Determine the [X, Y] coordinate at the center of the cell enclosing the given text.  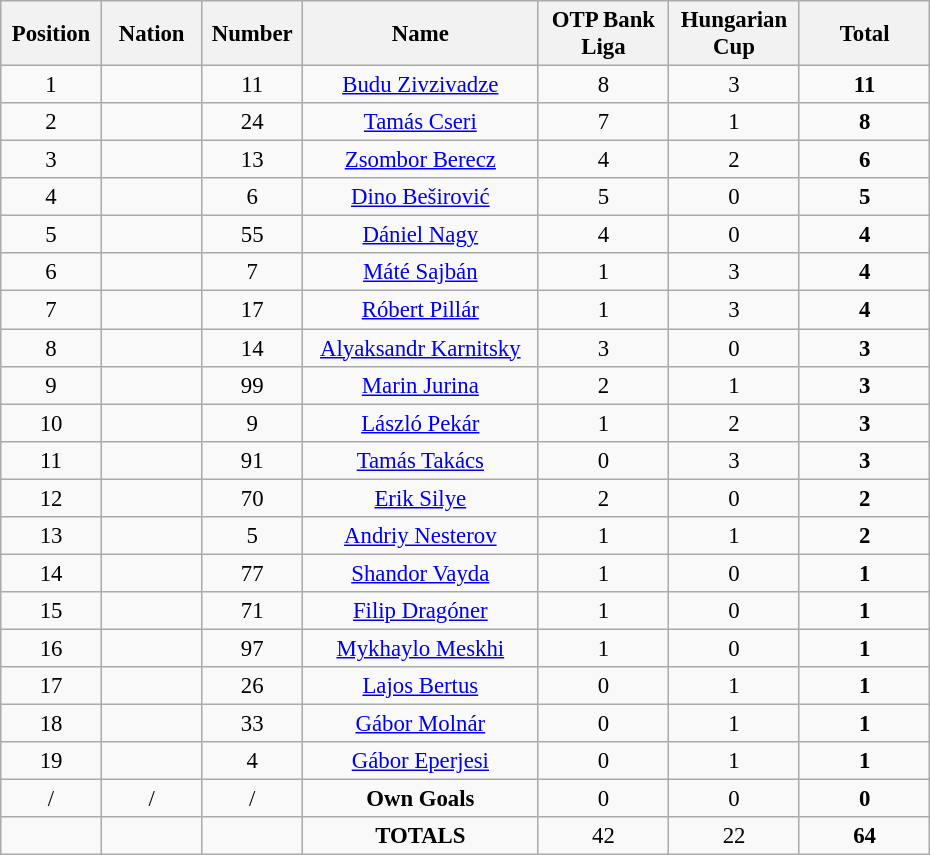
Position [52, 34]
Number [252, 34]
Marin Jurina [421, 385]
Own Goals [421, 799]
12 [52, 498]
OTP Bank Liga [604, 34]
Erik Silye [421, 498]
Nation [152, 34]
71 [252, 611]
77 [252, 573]
42 [604, 836]
33 [252, 724]
15 [52, 611]
Tamás Takács [421, 460]
70 [252, 498]
22 [734, 836]
TOTALS [421, 836]
Gábor Eperjesi [421, 761]
26 [252, 686]
Róbert Pillár [421, 310]
Mykhaylo Meskhi [421, 648]
97 [252, 648]
Lajos Bertus [421, 686]
Gábor Molnár [421, 724]
Andriy Nesterov [421, 536]
64 [864, 836]
Máté Sajbán [421, 273]
18 [52, 724]
10 [52, 423]
55 [252, 235]
Tamás Cseri [421, 122]
91 [252, 460]
Zsombor Berecz [421, 160]
Alyaksandr Karnitsky [421, 348]
16 [52, 648]
Shandor Vayda [421, 573]
László Pekár [421, 423]
Total [864, 34]
Dino Beširović [421, 197]
Dániel Nagy [421, 235]
Name [421, 34]
99 [252, 385]
24 [252, 122]
Budu Zivzivadze [421, 85]
Hungarian Cup [734, 34]
19 [52, 761]
Filip Dragóner [421, 611]
